Output the (x, y) coordinate of the center of the cell containing the given text.  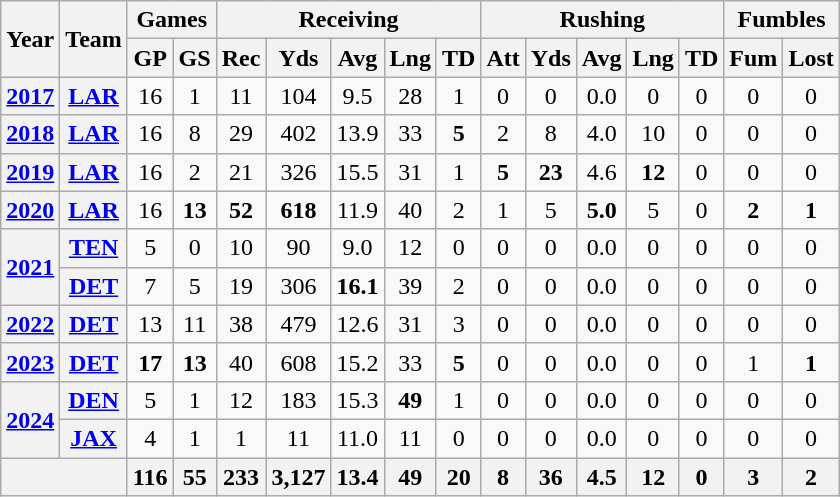
4 (150, 438)
Att (503, 58)
36 (550, 477)
DEN (94, 400)
13.9 (358, 134)
39 (410, 286)
29 (241, 134)
306 (298, 286)
15.5 (358, 172)
JAX (94, 438)
618 (298, 210)
2024 (30, 419)
183 (298, 400)
Rec (241, 58)
55 (194, 477)
11.9 (358, 210)
12.6 (358, 324)
52 (241, 210)
2019 (30, 172)
3,127 (298, 477)
20 (458, 477)
17 (150, 362)
7 (150, 286)
4.0 (602, 134)
326 (298, 172)
104 (298, 96)
GP (150, 58)
38 (241, 324)
Year (30, 39)
2021 (30, 267)
Fumbles (782, 20)
402 (298, 134)
Fum (754, 58)
233 (241, 477)
90 (298, 248)
5.0 (602, 210)
15.2 (358, 362)
28 (410, 96)
4.6 (602, 172)
Receiving (348, 20)
4.5 (602, 477)
Rushing (602, 20)
Games (172, 20)
479 (298, 324)
19 (241, 286)
Team (94, 39)
2022 (30, 324)
TEN (94, 248)
Lost (811, 58)
2018 (30, 134)
608 (298, 362)
GS (194, 58)
9.5 (358, 96)
13.4 (358, 477)
2020 (30, 210)
9.0 (358, 248)
16.1 (358, 286)
11.0 (358, 438)
2023 (30, 362)
116 (150, 477)
15.3 (358, 400)
23 (550, 172)
2017 (30, 96)
21 (241, 172)
